Capture the cell that displays the provided text and extract its [x, y] central coordinate. 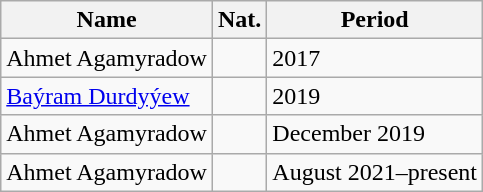
Name [107, 20]
2017 [375, 58]
December 2019 [375, 134]
Baýram Durdyýew [107, 96]
Nat. [239, 20]
2019 [375, 96]
Period [375, 20]
August 2021–present [375, 172]
